For the text-containing cell, return its midpoint in [x, y] coordinate format. 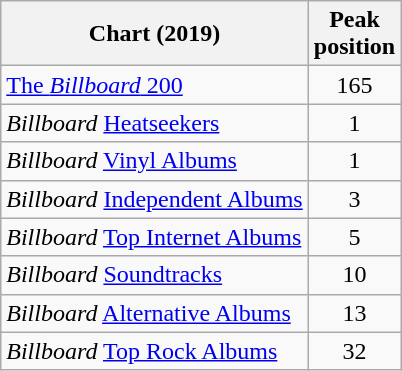
3 [354, 199]
Billboard Top Internet Albums [155, 237]
5 [354, 237]
Billboard Alternative Albums [155, 313]
Billboard Heatseekers [155, 123]
Billboard Vinyl Albums [155, 161]
The Billboard 200 [155, 85]
13 [354, 313]
Billboard Soundtracks [155, 275]
32 [354, 351]
Billboard Top Rock Albums [155, 351]
Chart (2019) [155, 34]
Peakposition [354, 34]
10 [354, 275]
Billboard Independent Albums [155, 199]
165 [354, 85]
